For the text-containing cell, return its midpoint in [X, Y] coordinate format. 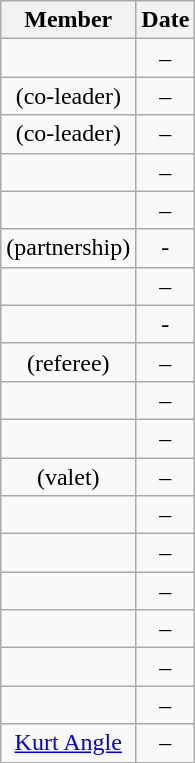
(partnership) [68, 248]
Member [68, 20]
Date [166, 20]
(referee) [68, 362]
Kurt Angle [68, 743]
(valet) [68, 477]
